For the text-containing cell, return its midpoint in (x, y) coordinate format. 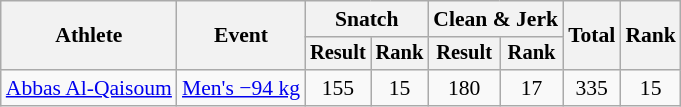
335 (592, 88)
155 (338, 88)
Event (241, 36)
Athlete (89, 36)
Snatch (366, 19)
Clean & Jerk (496, 19)
Total (592, 36)
180 (464, 88)
Men's −94 kg (241, 88)
17 (532, 88)
Abbas Al-Qaisoum (89, 88)
